Find where the given text appears and provide that cell's center as (X, Y) coordinate. 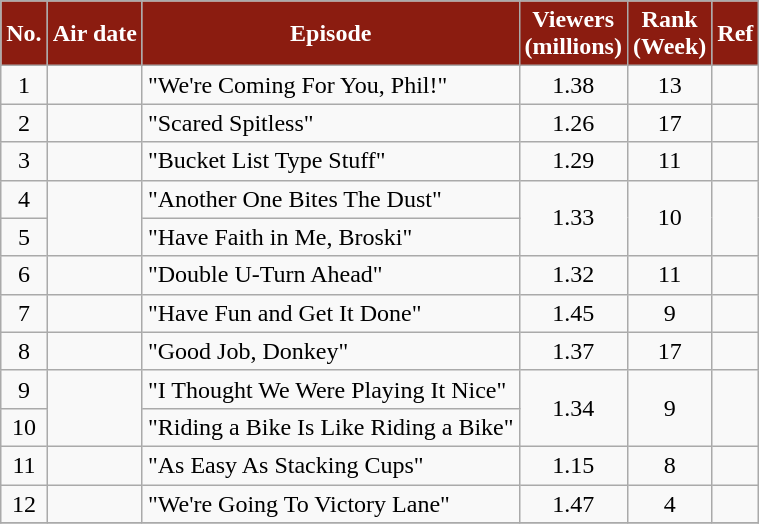
"As Easy As Stacking Cups" (330, 465)
"Scared Spitless" (330, 123)
"We're Going To Victory Lane" (330, 503)
1.47 (573, 503)
1 (24, 85)
1.34 (573, 408)
Air date (94, 34)
Ref (736, 34)
No. (24, 34)
Rank(Week) (669, 34)
1.38 (573, 85)
2 (24, 123)
13 (669, 85)
"Have Fun and Get It Done" (330, 313)
1.33 (573, 218)
"We're Coming For You, Phil!" (330, 85)
"Riding a Bike Is Like Riding a Bike" (330, 427)
"Good Job, Donkey" (330, 351)
1.37 (573, 351)
"I Thought We Were Playing It Nice" (330, 389)
"Double U-Turn Ahead" (330, 275)
1.32 (573, 275)
Episode (330, 34)
6 (24, 275)
5 (24, 237)
"Have Faith in Me, Broski" (330, 237)
1.15 (573, 465)
"Bucket List Type Stuff" (330, 161)
Viewers(millions) (573, 34)
12 (24, 503)
1.45 (573, 313)
1.29 (573, 161)
"Another One Bites The Dust" (330, 199)
1.26 (573, 123)
3 (24, 161)
7 (24, 313)
